Return the [X, Y] coordinate for the center point of the cell that contains the specified text.  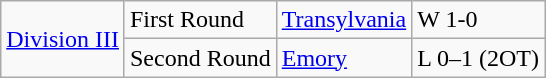
Second Round [200, 58]
W 1-0 [478, 20]
First Round [200, 20]
Emory [344, 58]
Division III [63, 39]
L 0–1 (2OT) [478, 58]
Transylvania [344, 20]
